Identify which cell holds the provided text, then report its [x, y] central coordinate. 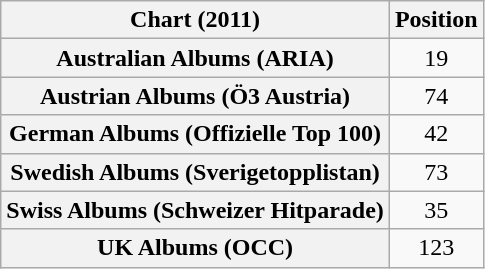
Position [436, 20]
123 [436, 248]
19 [436, 58]
73 [436, 172]
42 [436, 134]
35 [436, 210]
74 [436, 96]
Australian Albums (ARIA) [196, 58]
German Albums (Offizielle Top 100) [196, 134]
Swedish Albums (Sverigetopplistan) [196, 172]
UK Albums (OCC) [196, 248]
Swiss Albums (Schweizer Hitparade) [196, 210]
Austrian Albums (Ö3 Austria) [196, 96]
Chart (2011) [196, 20]
